Find where the given text appears and provide that cell's center as (X, Y) coordinate. 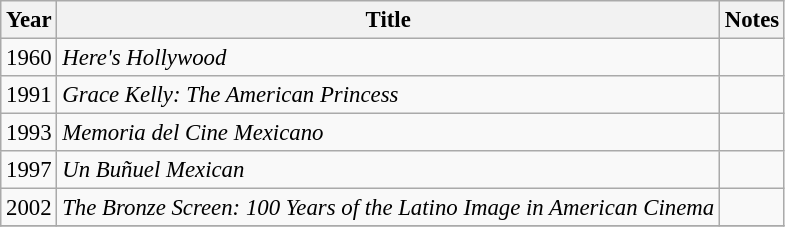
2002 (29, 208)
Notes (752, 20)
1997 (29, 170)
Title (388, 20)
Un Buñuel Mexican (388, 170)
Here's Hollywood (388, 58)
Grace Kelly: The American Princess (388, 95)
Memoria del Cine Mexicano (388, 133)
Year (29, 20)
1960 (29, 58)
The Bronze Screen: 100 Years of the Latino Image in American Cinema (388, 208)
1991 (29, 95)
1993 (29, 133)
